Return the [x, y] coordinate for the center point of the cell that contains the specified text.  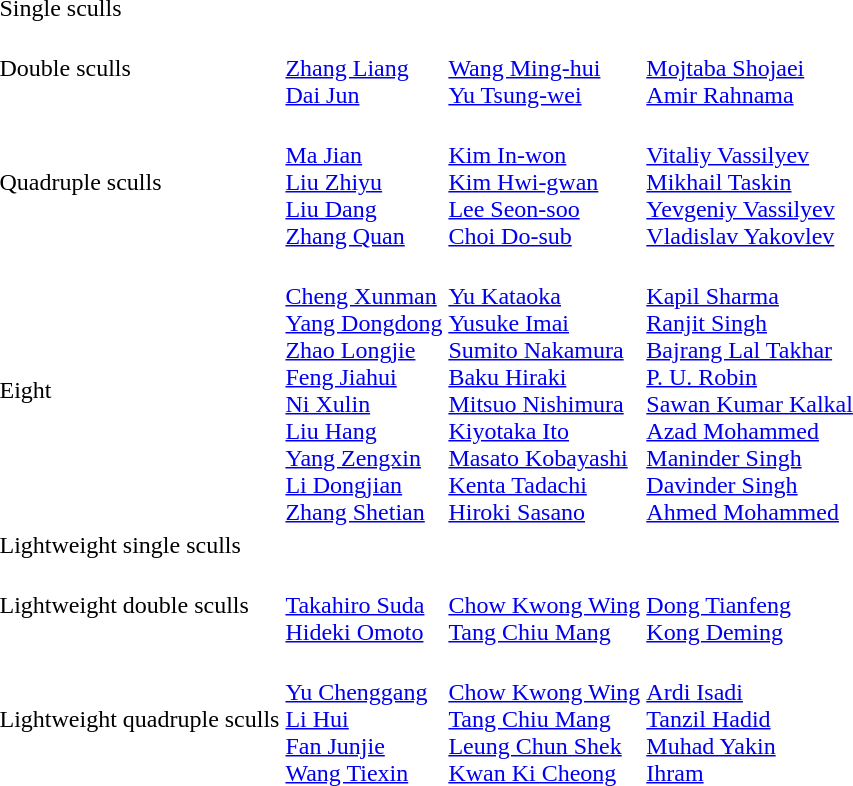
Cheng XunmanYang DongdongZhao LongjieFeng JiahuiNi XulinLiu HangYang ZengxinLi DongjianZhang Shetian [364, 390]
Yu KataokaYusuke ImaiSumito NakamuraBaku HirakiMitsuo NishimuraKiyotaka ItoMasato KobayashiKenta TadachiHiroki Sasano [544, 390]
Zhang LiangDai Jun [364, 68]
Wang Ming-huiYu Tsung-wei [544, 68]
Ma JianLiu ZhiyuLiu DangZhang Quan [364, 182]
Kim In-wonKim Hwi-gwanLee Seon-sooChoi Do-sub [544, 182]
Chow Kwong WingTang Chiu Mang [544, 605]
Takahiro SudaHideki Omoto [364, 605]
